Find where the given text appears and provide that cell's center as (X, Y) coordinate. 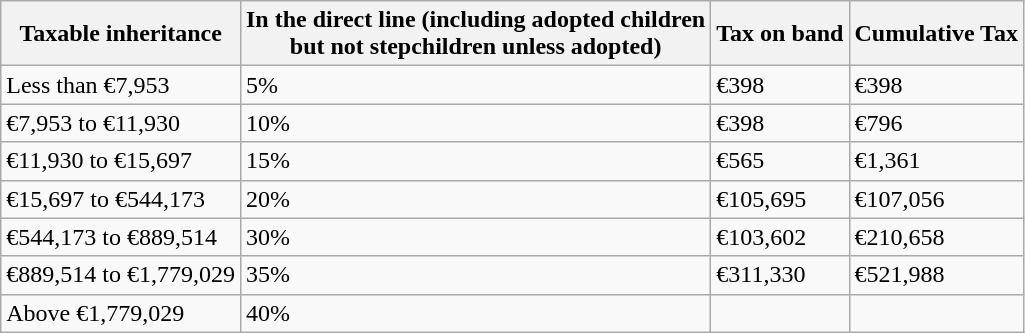
€796 (936, 123)
€11,930 to €15,697 (121, 161)
€1,361 (936, 161)
10% (475, 123)
€565 (780, 161)
Tax on band (780, 34)
15% (475, 161)
€544,173 to €889,514 (121, 237)
20% (475, 199)
€889,514 to €1,779,029 (121, 275)
€107,056 (936, 199)
€103,602 (780, 237)
€521,988 (936, 275)
Taxable inheritance (121, 34)
5% (475, 85)
Less than €7,953 (121, 85)
€105,695 (780, 199)
€15,697 to €544,173 (121, 199)
In the direct line (including adopted childrenbut not stepchildren unless adopted) (475, 34)
€210,658 (936, 237)
€311,330 (780, 275)
€7,953 to €11,930 (121, 123)
Cumulative Tax (936, 34)
40% (475, 313)
Above €1,779,029 (121, 313)
35% (475, 275)
30% (475, 237)
